Return [X, Y] of the center of cell containing provided text 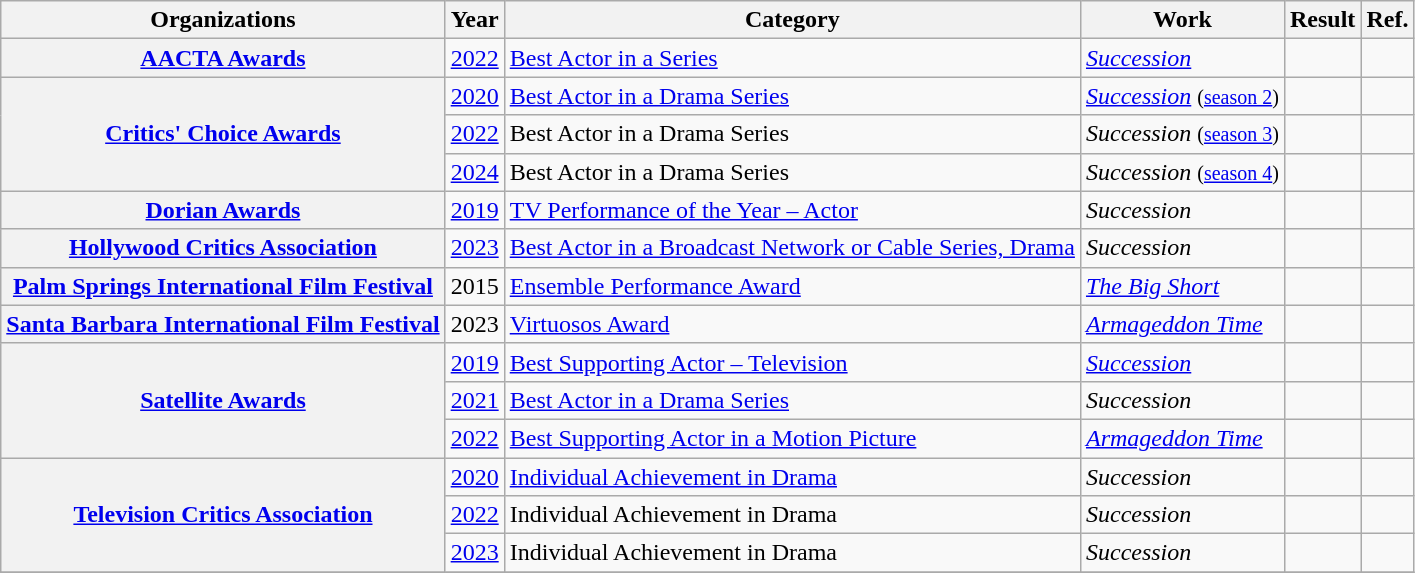
Satellite Awards [223, 400]
Critics' Choice Awards [223, 134]
TV Performance of the Year – Actor [792, 210]
Best Actor in a Series [792, 58]
Best Actor in a Broadcast Network or Cable Series, Drama [792, 248]
AACTA Awards [223, 58]
Succession (season 4) [1182, 172]
Organizations [223, 20]
Virtuosos Award [792, 324]
Hollywood Critics Association [223, 248]
Television Critics Association [223, 515]
Result [1322, 20]
Work [1182, 20]
Year [474, 20]
Category [792, 20]
Succession (season 3) [1182, 134]
Best Supporting Actor in a Motion Picture [792, 438]
The Big Short [1182, 286]
2024 [474, 172]
2015 [474, 286]
2021 [474, 400]
Palm Springs International Film Festival [223, 286]
Best Supporting Actor – Television [792, 362]
Ref. [1388, 20]
Ensemble Performance Award [792, 286]
Dorian Awards [223, 210]
Succession (season 2) [1182, 96]
Santa Barbara International Film Festival [223, 324]
